Find where the given text appears and provide that cell's center as (x, y) coordinate. 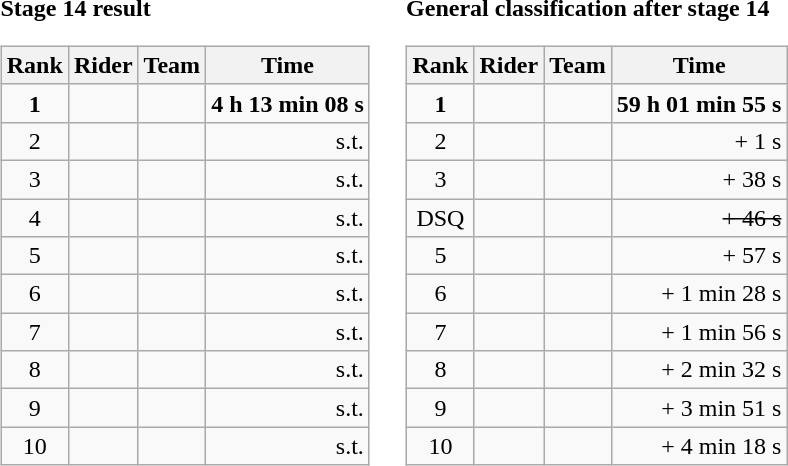
+ 1 s (699, 141)
+ 38 s (699, 179)
4 h 13 min 08 s (288, 103)
+ 1 min 56 s (699, 332)
+ 46 s (699, 217)
DSQ (440, 217)
+ 3 min 51 s (699, 408)
59 h 01 min 55 s (699, 103)
+ 4 min 18 s (699, 446)
+ 2 min 32 s (699, 370)
+ 1 min 28 s (699, 294)
+ 57 s (699, 256)
4 (34, 217)
